Return [x, y] of the center of cell containing provided text 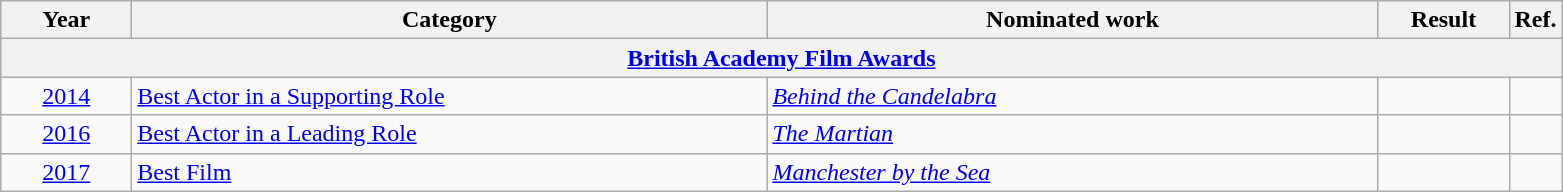
2014 [66, 96]
Result [1444, 20]
Best Actor in a Leading Role [450, 134]
Ref. [1536, 20]
Best Film [450, 172]
2017 [66, 172]
Best Actor in a Supporting Role [450, 96]
2016 [66, 134]
The Martian [1072, 134]
Category [450, 20]
Manchester by the Sea [1072, 172]
Behind the Candelabra [1072, 96]
British Academy Film Awards [782, 58]
Nominated work [1072, 20]
Year [66, 20]
